Determine the [X, Y] coordinate at the center of the cell enclosing the given text.  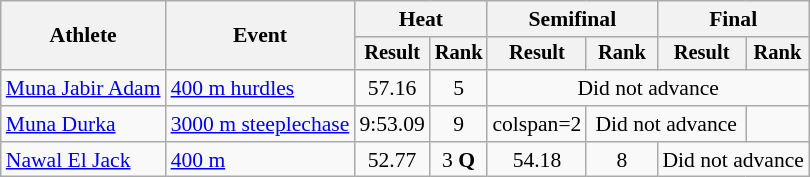
9:53.09 [392, 124]
400 m hurdles [260, 88]
57.16 [392, 88]
Heat [420, 19]
Muna Jabir Adam [84, 88]
Muna Durka [84, 124]
9 [459, 124]
Event [260, 36]
Semifinal [572, 19]
3000 m steeplechase [260, 124]
5 [459, 88]
colspan=2 [536, 124]
Athlete [84, 36]
Final [733, 19]
